For the text-containing cell, return its midpoint in [x, y] coordinate format. 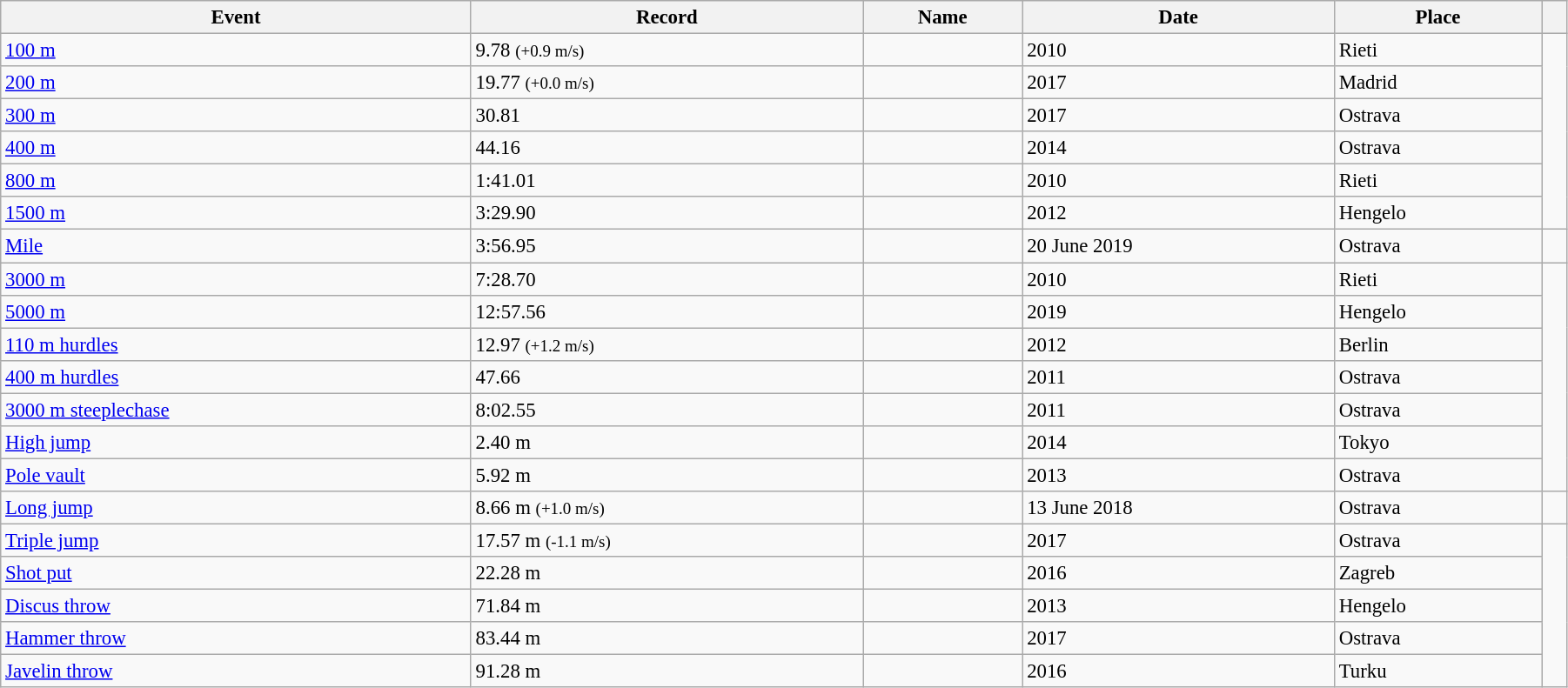
22.28 m [667, 573]
1500 m [237, 213]
Long jump [237, 508]
17.57 m (-1.1 m/s) [667, 540]
Name [943, 17]
Berlin [1437, 344]
800 m [237, 181]
Turku [1437, 671]
300 m [237, 116]
12:57.56 [667, 311]
100 m [237, 50]
20 June 2019 [1178, 246]
Zagreb [1437, 573]
12.97 (+1.2 m/s) [667, 344]
Hammer throw [237, 638]
8.66 m (+1.0 m/s) [667, 508]
91.28 m [667, 671]
5000 m [237, 311]
3000 m steeplechase [237, 410]
Record [667, 17]
Pole vault [237, 475]
3:29.90 [667, 213]
Mile [237, 246]
3:56.95 [667, 246]
Event [237, 17]
5.92 m [667, 475]
2019 [1178, 311]
9.78 (+0.9 m/s) [667, 50]
400 m [237, 148]
3000 m [237, 279]
44.16 [667, 148]
Place [1437, 17]
Madrid [1437, 83]
Date [1178, 17]
7:28.70 [667, 279]
47.66 [667, 377]
30.81 [667, 116]
110 m hurdles [237, 344]
400 m hurdles [237, 377]
71.84 m [667, 606]
High jump [237, 443]
13 June 2018 [1178, 508]
8:02.55 [667, 410]
200 m [237, 83]
Discus throw [237, 606]
Javelin throw [237, 671]
2.40 m [667, 443]
Tokyo [1437, 443]
1:41.01 [667, 181]
19.77 (+0.0 m/s) [667, 83]
Shot put [237, 573]
Triple jump [237, 540]
83.44 m [667, 638]
